Scan for the cell matching the given text and deliver its (X, Y) coordinate at center. 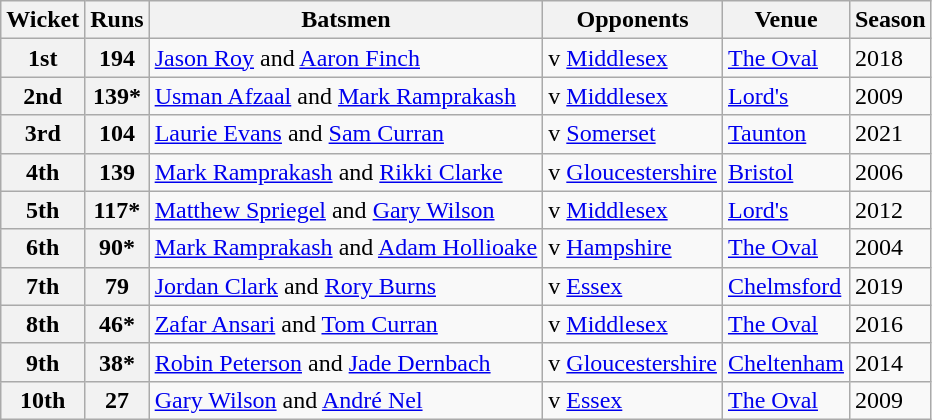
Season (890, 20)
Matthew Spriegel and Gary Wilson (346, 210)
Taunton (786, 134)
117* (117, 210)
104 (117, 134)
194 (117, 58)
Venue (786, 20)
Jason Roy and Aaron Finch (346, 58)
10th (43, 400)
2019 (890, 286)
Gary Wilson and André Nel (346, 400)
Runs (117, 20)
Mark Ramprakash and Rikki Clarke (346, 172)
Chelmsford (786, 286)
v Somerset (633, 134)
139* (117, 96)
2004 (890, 248)
90* (117, 248)
Robin Peterson and Jade Dernbach (346, 362)
2006 (890, 172)
Zafar Ansari and Tom Curran (346, 324)
Wicket (43, 20)
2016 (890, 324)
9th (43, 362)
8th (43, 324)
Usman Afzaal and Mark Ramprakash (346, 96)
2018 (890, 58)
1st (43, 58)
2021 (890, 134)
27 (117, 400)
3rd (43, 134)
Mark Ramprakash and Adam Hollioake (346, 248)
5th (43, 210)
v Hampshire (633, 248)
Batsmen (346, 20)
Laurie Evans and Sam Curran (346, 134)
Cheltenham (786, 362)
2012 (890, 210)
2nd (43, 96)
Jordan Clark and Rory Burns (346, 286)
Bristol (786, 172)
139 (117, 172)
Opponents (633, 20)
7th (43, 286)
38* (117, 362)
6th (43, 248)
46* (117, 324)
2014 (890, 362)
4th (43, 172)
79 (117, 286)
